Find where the given text appears and provide that cell's center as (x, y) coordinate. 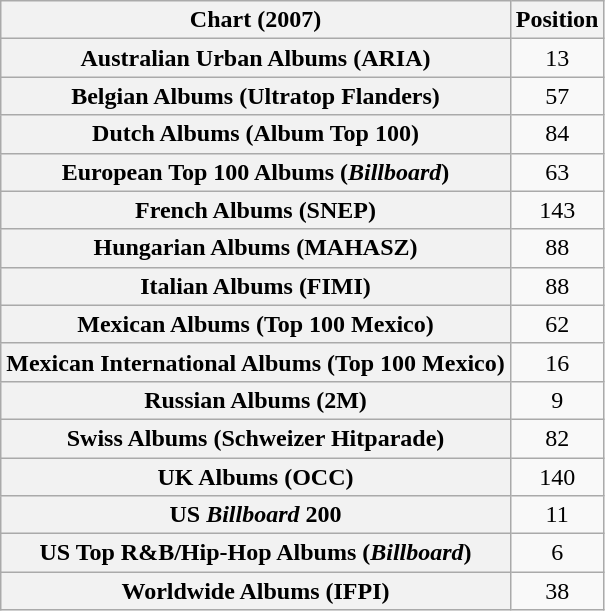
French Albums (SNEP) (256, 210)
16 (557, 362)
84 (557, 134)
38 (557, 591)
US Top R&B/Hip-Hop Albums (Billboard) (256, 553)
62 (557, 324)
Position (557, 20)
US Billboard 200 (256, 515)
Australian Urban Albums (ARIA) (256, 58)
82 (557, 438)
Chart (2007) (256, 20)
Swiss Albums (Schweizer Hitparade) (256, 438)
UK Albums (OCC) (256, 477)
Hungarian Albums (MAHASZ) (256, 248)
Dutch Albums (Album Top 100) (256, 134)
Worldwide Albums (IFPI) (256, 591)
Mexican International Albums (Top 100 Mexico) (256, 362)
9 (557, 400)
Mexican Albums (Top 100 Mexico) (256, 324)
Italian Albums (FIMI) (256, 286)
57 (557, 96)
6 (557, 553)
13 (557, 58)
Russian Albums (2M) (256, 400)
11 (557, 515)
Belgian Albums (Ultratop Flanders) (256, 96)
63 (557, 172)
143 (557, 210)
European Top 100 Albums (Billboard) (256, 172)
140 (557, 477)
